Output the (X, Y) coordinate of the center of the cell containing the given text.  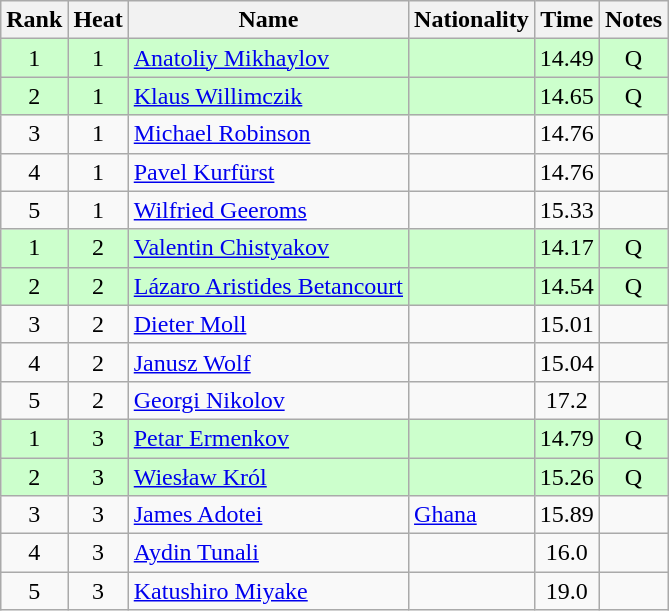
17.2 (566, 400)
Wilfried Geeroms (268, 210)
Michael Robinson (268, 134)
14.49 (566, 58)
Janusz Wolf (268, 362)
Time (566, 20)
Rank (34, 20)
16.0 (566, 553)
Heat (98, 20)
Ghana (472, 515)
Lázaro Aristides Betancourt (268, 286)
Valentin Chistyakov (268, 248)
Name (268, 20)
Georgi Nikolov (268, 400)
Katushiro Miyake (268, 591)
14.65 (566, 96)
Klaus Willimczik (268, 96)
Notes (633, 20)
15.04 (566, 362)
Petar Ermenkov (268, 438)
15.01 (566, 324)
14.17 (566, 248)
14.54 (566, 286)
Pavel Kurfürst (268, 172)
James Adotei (268, 515)
Wiesław Król (268, 477)
Dieter Moll (268, 324)
Nationality (472, 20)
15.89 (566, 515)
19.0 (566, 591)
Aydin Tunali (268, 553)
14.79 (566, 438)
15.26 (566, 477)
15.33 (566, 210)
Anatoliy Mikhaylov (268, 58)
